Identify which cell holds the provided text, then report its (x, y) central coordinate. 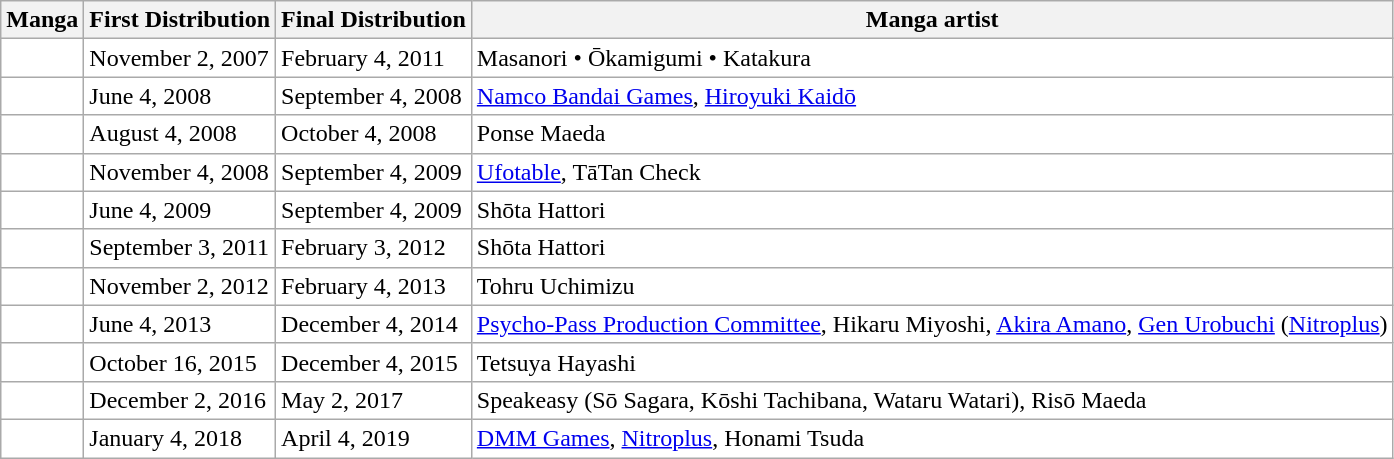
Speakeasy (Sō Sagara, Kōshi Tachibana, Wataru Watari), Risō Maeda (932, 400)
November 4, 2008 (180, 172)
November 2, 2012 (180, 286)
August 4, 2008 (180, 134)
September 3, 2011 (180, 248)
September 4, 2008 (374, 96)
November 2, 2007 (180, 58)
First Distribution (180, 20)
Manga artist (932, 20)
April 4, 2019 (374, 438)
December 4, 2015 (374, 362)
October 16, 2015 (180, 362)
Ponse Maeda (932, 134)
February 4, 2011 (374, 58)
January 4, 2018 (180, 438)
Psycho-Pass Production Committee, Hikaru Miyoshi, Akira Amano, Gen Urobuchi (Nitroplus) (932, 324)
Manga (42, 20)
Tetsuya Hayashi (932, 362)
June 4, 2009 (180, 210)
June 4, 2013 (180, 324)
Ufotable, TāTan Check (932, 172)
Masanori • Ōkamigumi • Katakura (932, 58)
Final Distribution (374, 20)
December 4, 2014 (374, 324)
October 4, 2008 (374, 134)
DMM Games, Nitroplus, Honami Tsuda (932, 438)
February 3, 2012 (374, 248)
June 4, 2008 (180, 96)
May 2, 2017 (374, 400)
February 4, 2013 (374, 286)
Namco Bandai Games, Hiroyuki Kaidō (932, 96)
December 2, 2016 (180, 400)
Tohru Uchimizu (932, 286)
